Search for the cell housing the specified text and yield its (x, y) center coordinate. 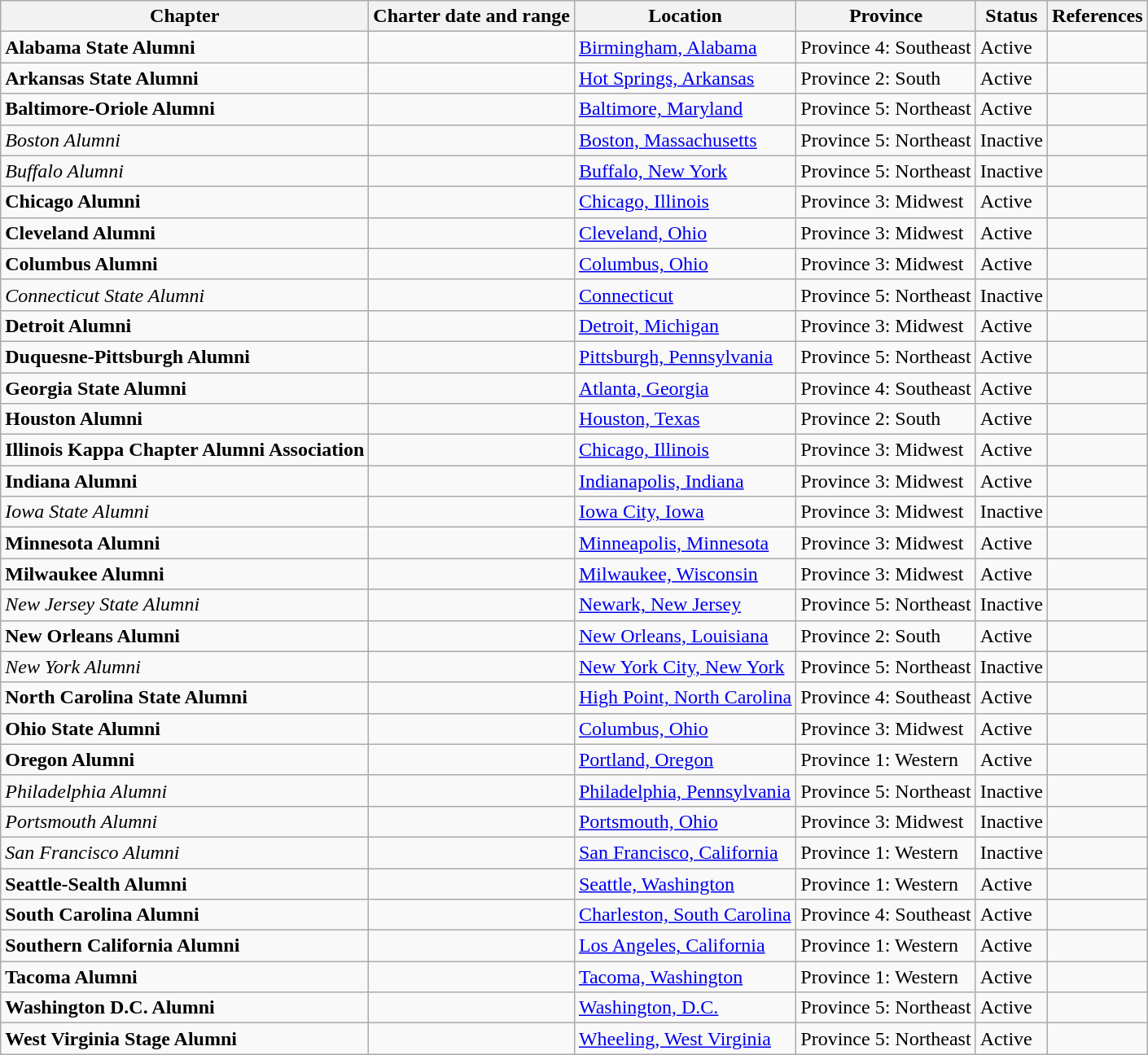
Minneapolis, Minnesota (685, 543)
Baltimore, Maryland (685, 109)
Milwaukee Alumni (185, 574)
Southern California Alumni (185, 946)
Washington, D.C. (685, 1008)
Tacoma Alumni (185, 977)
Tacoma, Washington (685, 977)
Ohio State Alumni (185, 729)
Pittsburgh, Pennsylvania (685, 357)
New Jersey State Alumni (185, 605)
Boston Alumni (185, 140)
New Orleans Alumni (185, 636)
Charter date and range (472, 16)
Location (685, 16)
New Orleans, Louisiana (685, 636)
Connecticut (685, 295)
Cleveland, Ohio (685, 233)
Illinois Kappa Chapter Alumni Association (185, 450)
Houston, Texas (685, 419)
Los Angeles, California (685, 946)
Connecticut State Alumni (185, 295)
Birmingham, Alabama (685, 47)
Wheeling, West Virginia (685, 1039)
Detroit, Michigan (685, 326)
Columbus Alumni (185, 264)
San Francisco, California (685, 852)
Chapter (185, 16)
Indianapolis, Indiana (685, 481)
Boston, Massachusetts (685, 140)
Houston Alumni (185, 419)
San Francisco Alumni (185, 852)
Philadelphia Alumni (185, 790)
Newark, New Jersey (685, 605)
Charleston, South Carolina (685, 915)
Status (1011, 16)
Duquesne-Pittsburgh Alumni (185, 357)
Washington D.C. Alumni (185, 1008)
Oregon Alumni (185, 760)
Minnesota Alumni (185, 543)
Seattle, Washington (685, 883)
North Carolina State Alumni (185, 698)
Philadelphia, Pennsylvania (685, 790)
Iowa City, Iowa (685, 512)
Hot Springs, Arkansas (685, 78)
Portland, Oregon (685, 760)
Indiana Alumni (185, 481)
Atlanta, Georgia (685, 388)
References (1098, 16)
Detroit Alumni (185, 326)
Iowa State Alumni (185, 512)
Milwaukee, Wisconsin (685, 574)
Province (886, 16)
Cleveland Alumni (185, 233)
Portsmouth, Ohio (685, 821)
Buffalo, New York (685, 171)
Alabama State Alumni (185, 47)
Chicago Alumni (185, 202)
New York Alumni (185, 667)
Seattle-Sealth Alumni (185, 883)
Arkansas State Alumni (185, 78)
South Carolina Alumni (185, 915)
New York City, New York (685, 667)
Baltimore-Oriole Alumni (185, 109)
Portsmouth Alumni (185, 821)
West Virginia Stage Alumni (185, 1039)
High Point, North Carolina (685, 698)
Buffalo Alumni (185, 171)
Georgia State Alumni (185, 388)
